Find where the given text appears and provide that cell's center as (X, Y) coordinate. 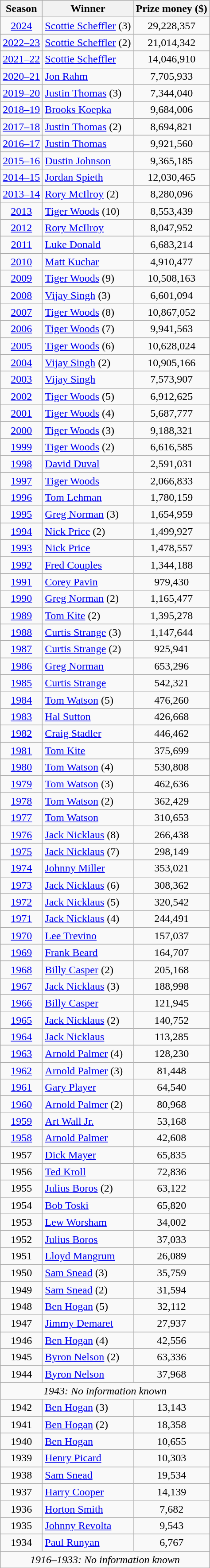
Luke Donald (88, 245)
Rory McIlroy (88, 228)
Greg Norman (2) (88, 599)
Harry Cooper (88, 1492)
128,230 (171, 1054)
1934 (21, 1542)
Jack Nicklaus (4) (88, 919)
Jack Nicklaus (5) (88, 902)
476,260 (171, 700)
1998 (21, 464)
Sam Snead (3) (88, 1273)
1916–1933: No information known (105, 1559)
1967 (21, 986)
Greg Norman (3) (88, 515)
308,362 (171, 885)
266,438 (171, 835)
2006 (21, 329)
Julius Boros (88, 1239)
1990 (21, 599)
80,968 (171, 1104)
2015–16 (21, 160)
10,303 (171, 1458)
5,687,777 (171, 413)
Lew Worsham (88, 1222)
Lloyd Mangrum (88, 1256)
Paul Runyan (88, 1542)
Tom Lehman (88, 498)
1975 (21, 852)
1948 (21, 1307)
2000 (21, 430)
140,752 (171, 1020)
53,168 (171, 1121)
1992 (21, 565)
1987 (21, 649)
Dustin Johnson (88, 160)
1945 (21, 1357)
1963 (21, 1054)
Hal Sutton (88, 716)
1937 (21, 1492)
1936 (21, 1509)
1,344,188 (171, 565)
9,921,560 (171, 143)
8,047,952 (171, 228)
1944 (21, 1374)
1983 (21, 716)
8,694,821 (171, 127)
Arnold Palmer (3) (88, 1071)
2005 (21, 346)
Vijay Singh (2) (88, 363)
Justin Thomas (2) (88, 127)
64,540 (171, 1088)
31,594 (171, 1290)
1,165,477 (171, 599)
Byron Nelson (2) (88, 1357)
Scottie Scheffler (3) (88, 26)
2012 (21, 228)
32,112 (171, 1307)
42,556 (171, 1340)
Sam Snead (88, 1475)
Jack Nicklaus (7) (88, 852)
1,499,927 (171, 531)
Jack Nicklaus (2) (88, 1020)
1999 (21, 447)
1976 (21, 835)
2004 (21, 363)
Bob Toski (88, 1205)
Dick Mayer (88, 1155)
925,941 (171, 649)
1,395,278 (171, 616)
Scottie Scheffler (88, 59)
1988 (21, 632)
David Duval (88, 464)
6,601,094 (171, 295)
63,336 (171, 1357)
2018–19 (21, 110)
1939 (21, 1458)
Tiger Woods (2) (88, 447)
2009 (21, 279)
72,836 (171, 1172)
1946 (21, 1340)
Ben Hogan (88, 1441)
353,021 (171, 868)
Sam Snead (2) (88, 1290)
1935 (21, 1525)
1981 (21, 751)
205,168 (171, 969)
320,542 (171, 902)
21,014,342 (171, 43)
Rory McIlroy (2) (88, 194)
1941 (21, 1425)
Tiger Woods (3) (88, 430)
Tom Watson (3) (88, 784)
Ben Hogan (4) (88, 1340)
Tiger Woods (6) (88, 346)
Tom Watson (4) (88, 767)
Matt Kuchar (88, 262)
446,462 (171, 733)
Jack Nicklaus (6) (88, 885)
63,122 (171, 1189)
Corey Pavin (88, 582)
2019–20 (21, 93)
188,998 (171, 986)
6,912,625 (171, 396)
Arnold Palmer (88, 1138)
Curtis Strange (88, 683)
9,188,321 (171, 430)
Billy Casper (2) (88, 969)
1957 (21, 1155)
2,066,833 (171, 480)
1989 (21, 616)
42,608 (171, 1138)
4,910,477 (171, 262)
Tom Kite (2) (88, 616)
Tiger Woods (10) (88, 211)
10,867,052 (171, 312)
2011 (21, 245)
1997 (21, 480)
6,683,214 (171, 245)
14,046,910 (171, 59)
19,534 (171, 1475)
1962 (21, 1071)
1978 (21, 801)
Tom Watson (2) (88, 801)
Nick Price (2) (88, 531)
1960 (21, 1104)
2007 (21, 312)
Johnny Revolta (88, 1525)
Justin Thomas (88, 143)
Ted Kroll (88, 1172)
Arnold Palmer (2) (88, 1104)
Greg Norman (88, 666)
2003 (21, 379)
1969 (21, 952)
1973 (21, 885)
10,655 (171, 1441)
Johnny Miller (88, 868)
Arnold Palmer (4) (88, 1054)
9,365,185 (171, 160)
1985 (21, 683)
Frank Beard (88, 952)
1970 (21, 936)
Scottie Scheffler (2) (88, 43)
Horton Smith (88, 1509)
1,478,557 (171, 548)
Jack Nicklaus (8) (88, 835)
1993 (21, 548)
1955 (21, 1189)
9,543 (171, 1525)
Prize money ($) (171, 9)
1,780,159 (171, 498)
1964 (21, 1037)
530,808 (171, 767)
2002 (21, 396)
Henry Picard (88, 1458)
Jon Rahm (88, 76)
462,636 (171, 784)
1984 (21, 700)
2013–14 (21, 194)
1974 (21, 868)
Tiger Woods (5) (88, 396)
Tiger Woods (4) (88, 413)
12,030,465 (171, 177)
37,968 (171, 1374)
Curtis Strange (2) (88, 649)
1,147,644 (171, 632)
979,430 (171, 582)
1968 (21, 969)
1980 (21, 767)
35,759 (171, 1273)
18,358 (171, 1425)
2010 (21, 262)
9,684,006 (171, 110)
Tiger Woods (7) (88, 329)
6,616,585 (171, 447)
Season (21, 9)
Jordan Spieth (88, 177)
Julius Boros (2) (88, 1189)
1972 (21, 902)
1947 (21, 1324)
Tom Watson (5) (88, 700)
8,553,439 (171, 211)
1938 (21, 1475)
Jack Nicklaus (3) (88, 986)
426,668 (171, 716)
6,767 (171, 1542)
Tom Kite (88, 751)
1951 (21, 1256)
2001 (21, 413)
362,429 (171, 801)
1953 (21, 1222)
244,491 (171, 919)
2022–23 (21, 43)
7,682 (171, 1509)
8,280,096 (171, 194)
1952 (21, 1239)
37,033 (171, 1239)
Ben Hogan (2) (88, 1425)
7,344,040 (171, 93)
Justin Thomas (3) (88, 93)
81,448 (171, 1071)
1965 (21, 1020)
1942 (21, 1408)
1961 (21, 1088)
2014–15 (21, 177)
Ben Hogan (3) (88, 1408)
Curtis Strange (3) (88, 632)
Fred Couples (88, 565)
542,321 (171, 683)
375,699 (171, 751)
113,285 (171, 1037)
2021–22 (21, 59)
298,149 (171, 852)
1949 (21, 1290)
Vijay Singh (3) (88, 295)
653,296 (171, 666)
121,945 (171, 1003)
1959 (21, 1121)
9,941,563 (171, 329)
1982 (21, 733)
2024 (21, 26)
65,820 (171, 1205)
Nick Price (88, 548)
1979 (21, 784)
157,037 (171, 936)
1,654,959 (171, 515)
2,591,031 (171, 464)
1995 (21, 515)
Lee Trevino (88, 936)
1950 (21, 1273)
10,905,166 (171, 363)
14,139 (171, 1492)
13,143 (171, 1408)
Jimmy Demaret (88, 1324)
Winner (88, 9)
Gary Player (88, 1088)
7,705,933 (171, 76)
2017–18 (21, 127)
Brooks Koepka (88, 110)
34,002 (171, 1222)
Tom Watson (88, 818)
1940 (21, 1441)
Art Wall Jr. (88, 1121)
10,628,024 (171, 346)
2020–21 (21, 76)
1956 (21, 1172)
1943: No information known (105, 1391)
7,573,907 (171, 379)
1991 (21, 582)
Tiger Woods (8) (88, 312)
Jack Nicklaus (88, 1037)
Billy Casper (88, 1003)
2013 (21, 211)
29,228,357 (171, 26)
Ben Hogan (5) (88, 1307)
1971 (21, 919)
10,508,163 (171, 279)
Tiger Woods (88, 480)
2016–17 (21, 143)
1966 (21, 1003)
Byron Nelson (88, 1374)
Tiger Woods (9) (88, 279)
1977 (21, 818)
65,835 (171, 1155)
1994 (21, 531)
Craig Stadler (88, 733)
26,089 (171, 1256)
164,707 (171, 952)
2008 (21, 295)
1986 (21, 666)
1996 (21, 498)
1954 (21, 1205)
310,653 (171, 818)
Vijay Singh (88, 379)
1958 (21, 1138)
27,937 (171, 1324)
